Return [x, y] of the center of cell containing provided text 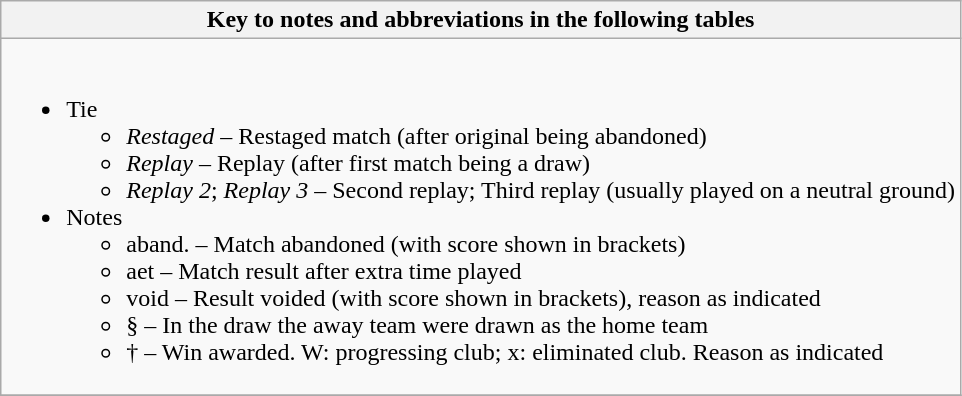
Key to notes and abbreviations in the following tables [481, 20]
